Pinpoint the cell where the given text exists, returning its (x, y) midpoint coordinate. 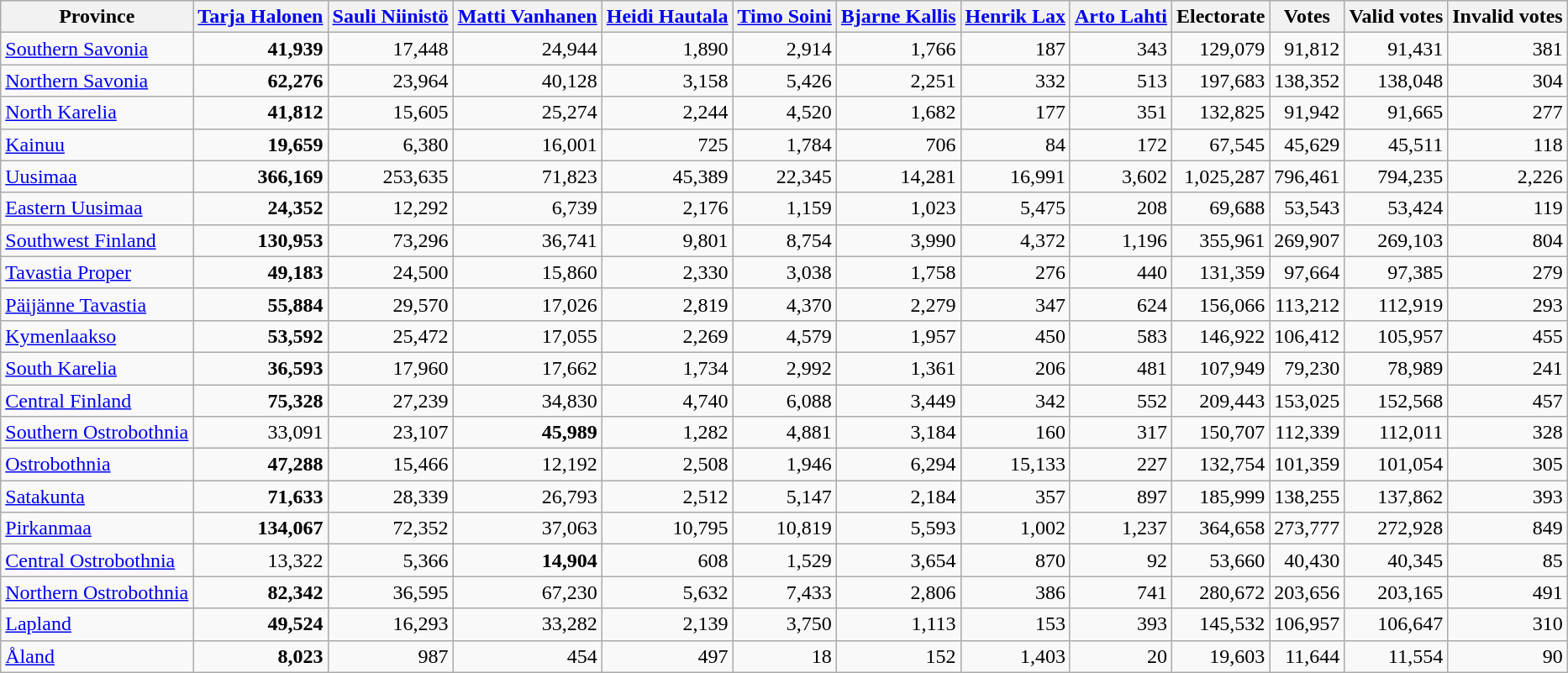
91,431 (1397, 49)
2,279 (898, 304)
273,777 (1308, 528)
Sauli Niinistö (390, 17)
53,592 (260, 336)
328 (1507, 433)
203,656 (1308, 592)
269,907 (1308, 240)
Ostrobothnia (97, 465)
15,133 (1015, 465)
Heidi Hautala (667, 17)
107,949 (1220, 368)
Bjarne Kallis (898, 17)
Electorate (1220, 17)
Arto Lahti (1121, 17)
481 (1121, 368)
332 (1015, 81)
796,461 (1308, 176)
134,067 (260, 528)
347 (1015, 304)
16,293 (390, 624)
3,158 (667, 81)
Satakunta (97, 497)
185,999 (1220, 497)
4,372 (1015, 240)
91,812 (1308, 49)
272,928 (1397, 528)
2,244 (667, 113)
131,359 (1220, 272)
Lapland (97, 624)
2,508 (667, 465)
310 (1507, 624)
455 (1507, 336)
4,881 (785, 433)
1,403 (1015, 656)
41,812 (260, 113)
84 (1015, 145)
197,683 (1220, 81)
1,196 (1121, 240)
130,953 (260, 240)
342 (1015, 401)
26,793 (528, 497)
17,055 (528, 336)
145,532 (1220, 624)
49,183 (260, 272)
75,328 (260, 401)
53,424 (1397, 208)
351 (1121, 113)
3,038 (785, 272)
3,750 (785, 624)
1,957 (898, 336)
Votes (1308, 17)
203,165 (1397, 592)
152,568 (1397, 401)
53,543 (1308, 208)
72,352 (390, 528)
2,512 (667, 497)
794,235 (1397, 176)
Päijänne Tavastia (97, 304)
15,860 (528, 272)
1,002 (1015, 528)
41,939 (260, 49)
6,739 (528, 208)
280,672 (1220, 592)
92 (1121, 560)
209,443 (1220, 401)
17,662 (528, 368)
3,449 (898, 401)
156,066 (1220, 304)
1,946 (785, 465)
146,922 (1220, 336)
Kymenlaakso (97, 336)
37,063 (528, 528)
276 (1015, 272)
36,595 (390, 592)
Tarja Halonen (260, 17)
357 (1015, 497)
33,282 (528, 624)
132,754 (1220, 465)
34,830 (528, 401)
1,237 (1121, 528)
14,281 (898, 176)
40,345 (1397, 560)
82,342 (260, 592)
12,292 (390, 208)
2,992 (785, 368)
386 (1015, 592)
241 (1507, 368)
4,370 (785, 304)
106,957 (1308, 624)
3,990 (898, 240)
40,430 (1308, 560)
355,961 (1220, 240)
5,593 (898, 528)
2,139 (667, 624)
6,380 (390, 145)
152 (898, 656)
40,128 (528, 81)
269,103 (1397, 240)
1,023 (898, 208)
10,819 (785, 528)
897 (1121, 497)
2,226 (1507, 176)
23,964 (390, 81)
177 (1015, 113)
106,647 (1397, 624)
47,288 (260, 465)
129,079 (1220, 49)
101,359 (1308, 465)
78,989 (1397, 368)
Kainuu (97, 145)
132,825 (1220, 113)
3,654 (898, 560)
10,795 (667, 528)
20 (1121, 656)
1,361 (898, 368)
106,412 (1308, 336)
5,426 (785, 81)
153,025 (1308, 401)
2,251 (898, 81)
364,658 (1220, 528)
45,629 (1308, 145)
5,366 (390, 560)
Central Ostrobothnia (97, 560)
67,230 (528, 592)
55,884 (260, 304)
29,570 (390, 304)
11,644 (1308, 656)
279 (1507, 272)
1,529 (785, 560)
583 (1121, 336)
24,944 (528, 49)
8,754 (785, 240)
24,500 (390, 272)
160 (1015, 433)
227 (1121, 465)
Northern Ostrobothnia (97, 592)
849 (1507, 528)
253,635 (390, 176)
23,107 (390, 433)
71,633 (260, 497)
53,660 (1220, 560)
343 (1121, 49)
4,740 (667, 401)
19,603 (1220, 656)
Henrik Lax (1015, 17)
1,734 (667, 368)
277 (1507, 113)
119 (1507, 208)
90 (1507, 656)
1,682 (898, 113)
25,472 (390, 336)
1,758 (898, 272)
91,942 (1308, 113)
67,545 (1220, 145)
2,269 (667, 336)
208 (1121, 208)
24,352 (260, 208)
85 (1507, 560)
187 (1015, 49)
25,274 (528, 113)
11,554 (1397, 656)
Timo Soini (785, 17)
457 (1507, 401)
22,345 (785, 176)
6,294 (898, 465)
17,448 (390, 49)
Southern Ostrobothnia (97, 433)
Central Finland (97, 401)
Southern Savonia (97, 49)
497 (667, 656)
293 (1507, 304)
2,330 (667, 272)
12,192 (528, 465)
6,088 (785, 401)
1,113 (898, 624)
138,352 (1308, 81)
Pirkanmaa (97, 528)
62,276 (260, 81)
Eastern Uusimaa (97, 208)
45,989 (528, 433)
112,011 (1397, 433)
2,176 (667, 208)
317 (1121, 433)
118 (1507, 145)
South Karelia (97, 368)
2,819 (667, 304)
150,707 (1220, 433)
Southwest Finland (97, 240)
Valid votes (1397, 17)
454 (528, 656)
97,385 (1397, 272)
Invalid votes (1507, 17)
3,602 (1121, 176)
491 (1507, 592)
7,433 (785, 592)
97,664 (1308, 272)
112,919 (1397, 304)
305 (1507, 465)
28,339 (390, 497)
73,296 (390, 240)
741 (1121, 592)
804 (1507, 240)
5,147 (785, 497)
137,862 (1397, 497)
Province (97, 17)
112,339 (1308, 433)
49,524 (260, 624)
18 (785, 656)
2,914 (785, 49)
105,957 (1397, 336)
Matti Vanhanen (528, 17)
5,632 (667, 592)
4,520 (785, 113)
36,741 (528, 240)
138,048 (1397, 81)
101,054 (1397, 465)
16,991 (1015, 176)
9,801 (667, 240)
14,904 (528, 560)
36,593 (260, 368)
513 (1121, 81)
138,255 (1308, 497)
91,665 (1397, 113)
13,322 (260, 560)
8,023 (260, 656)
1,025,287 (1220, 176)
2,184 (898, 497)
172 (1121, 145)
2,806 (898, 592)
1,766 (898, 49)
366,169 (260, 176)
552 (1121, 401)
71,823 (528, 176)
1,282 (667, 433)
304 (1507, 81)
19,659 (260, 145)
Tavastia Proper (97, 272)
450 (1015, 336)
4,579 (785, 336)
15,605 (390, 113)
987 (390, 656)
381 (1507, 49)
206 (1015, 368)
624 (1121, 304)
17,026 (528, 304)
706 (898, 145)
15,466 (390, 465)
45,511 (1397, 145)
North Karelia (97, 113)
17,960 (390, 368)
725 (667, 145)
Uusimaa (97, 176)
79,230 (1308, 368)
69,688 (1220, 208)
45,389 (667, 176)
1,784 (785, 145)
153 (1015, 624)
Northern Savonia (97, 81)
3,184 (898, 433)
5,475 (1015, 208)
113,212 (1308, 304)
1,890 (667, 49)
608 (667, 560)
27,239 (390, 401)
16,001 (528, 145)
Åland (97, 656)
1,159 (785, 208)
440 (1121, 272)
33,091 (260, 433)
870 (1015, 560)
